Return the [x, y] coordinate for the center point of the cell that contains the specified text.  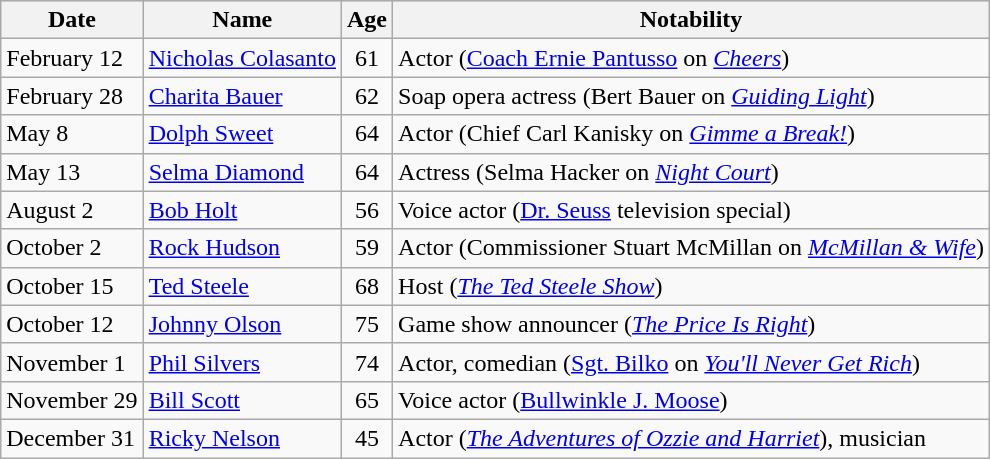
Dolph Sweet [242, 134]
65 [366, 400]
Actor, comedian (Sgt. Bilko on You'll Never Get Rich) [692, 362]
75 [366, 324]
October 2 [72, 248]
45 [366, 438]
68 [366, 286]
Bob Holt [242, 210]
59 [366, 248]
Bill Scott [242, 400]
November 29 [72, 400]
Actor (Chief Carl Kanisky on Gimme a Break!) [692, 134]
61 [366, 58]
Nicholas Colasanto [242, 58]
December 31 [72, 438]
August 2 [72, 210]
Rock Hudson [242, 248]
Game show announcer (The Price Is Right) [692, 324]
Ted Steele [242, 286]
Name [242, 20]
Charita Bauer [242, 96]
Voice actor (Dr. Seuss television special) [692, 210]
62 [366, 96]
Soap opera actress (Bert Bauer on Guiding Light) [692, 96]
November 1 [72, 362]
Phil Silvers [242, 362]
May 8 [72, 134]
October 15 [72, 286]
Host (The Ted Steele Show) [692, 286]
Voice actor (Bullwinkle J. Moose) [692, 400]
February 28 [72, 96]
October 12 [72, 324]
Actor (Commissioner Stuart McMillan on McMillan & Wife) [692, 248]
Notability [692, 20]
Actress (Selma Hacker on Night Court) [692, 172]
Actor (The Adventures of Ozzie and Harriet), musician [692, 438]
Johnny Olson [242, 324]
Actor (Coach Ernie Pantusso on Cheers) [692, 58]
56 [366, 210]
74 [366, 362]
Age [366, 20]
February 12 [72, 58]
Date [72, 20]
Ricky Nelson [242, 438]
May 13 [72, 172]
Selma Diamond [242, 172]
